For the text-containing cell, return its midpoint in [X, Y] coordinate format. 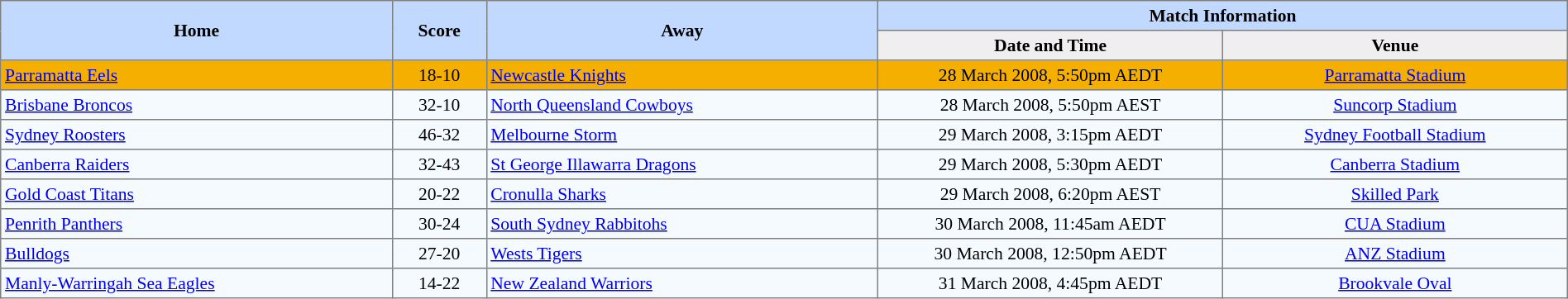
32-10 [439, 105]
Manly-Warringah Sea Eagles [197, 283]
Suncorp Stadium [1394, 105]
46-32 [439, 135]
14-22 [439, 283]
28 March 2008, 5:50pm AEDT [1050, 75]
Newcastle Knights [682, 75]
Venue [1394, 45]
Penrith Panthers [197, 224]
30 March 2008, 12:50pm AEDT [1050, 254]
South Sydney Rabbitohs [682, 224]
30-24 [439, 224]
30 March 2008, 11:45am AEDT [1050, 224]
31 March 2008, 4:45pm AEDT [1050, 283]
Sydney Roosters [197, 135]
27-20 [439, 254]
28 March 2008, 5:50pm AEST [1050, 105]
Sydney Football Stadium [1394, 135]
Cronulla Sharks [682, 194]
Parramatta Eels [197, 75]
Melbourne Storm [682, 135]
29 March 2008, 6:20pm AEST [1050, 194]
18-10 [439, 75]
Bulldogs [197, 254]
St George Illawarra Dragons [682, 164]
Gold Coast Titans [197, 194]
North Queensland Cowboys [682, 105]
Match Information [1223, 16]
ANZ Stadium [1394, 254]
Parramatta Stadium [1394, 75]
29 March 2008, 3:15pm AEDT [1050, 135]
Away [682, 31]
Date and Time [1050, 45]
Canberra Raiders [197, 164]
Home [197, 31]
32-43 [439, 164]
CUA Stadium [1394, 224]
Skilled Park [1394, 194]
Brookvale Oval [1394, 283]
New Zealand Warriors [682, 283]
Wests Tigers [682, 254]
29 March 2008, 5:30pm AEDT [1050, 164]
Brisbane Broncos [197, 105]
Canberra Stadium [1394, 164]
20-22 [439, 194]
Score [439, 31]
